Detect which cell encompasses the target text, then output its [X, Y] center coordinate. 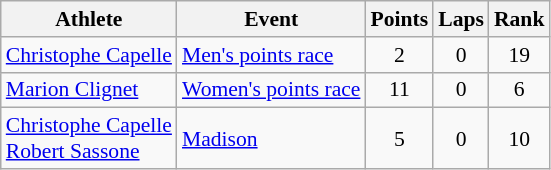
11 [399, 90]
Christophe Capelle Robert Sassone [89, 138]
Men's points race [272, 55]
19 [520, 55]
10 [520, 138]
Athlete [89, 19]
2 [399, 55]
Marion Clignet [89, 90]
Laps [461, 19]
Christophe Capelle [89, 55]
Women's points race [272, 90]
Event [272, 19]
6 [520, 90]
Rank [520, 19]
5 [399, 138]
Madison [272, 138]
Points [399, 19]
